Extract the [X, Y] coordinate from the center of the cell holding the provided text.  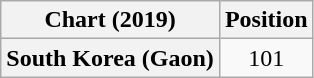
101 [266, 58]
South Korea (Gaon) [110, 58]
Position [266, 20]
Chart (2019) [110, 20]
